Pinpoint the cell where the given text exists, returning its [x, y] midpoint coordinate. 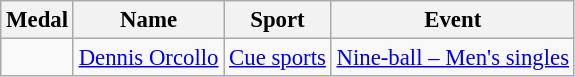
Nine-ball – Men's singles [452, 58]
Name [148, 20]
Event [452, 20]
Cue sports [278, 58]
Dennis Orcollo [148, 58]
Medal [38, 20]
Sport [278, 20]
